Search for the cell housing the specified text and yield its [X, Y] center coordinate. 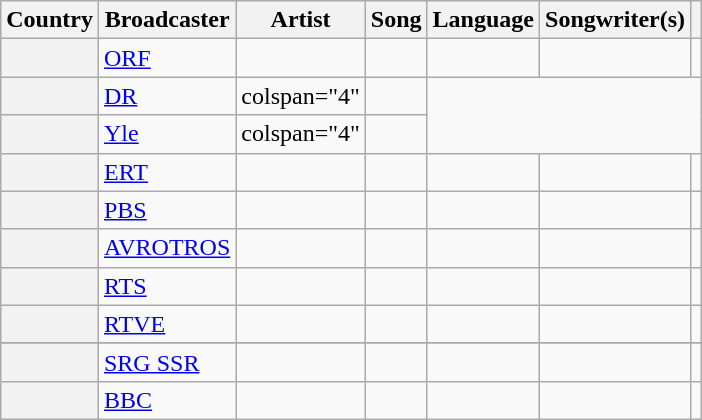
DR [166, 96]
Song [396, 20]
Broadcaster [166, 20]
Songwriter(s) [616, 20]
ORF [166, 58]
Language [483, 20]
BBC [166, 400]
Artist [301, 20]
RTVE [166, 324]
ERT [166, 172]
PBS [166, 210]
SRG SSR [166, 362]
Country [50, 20]
RTS [166, 286]
AVROTROS [166, 248]
Yle [166, 134]
